Output the (x, y) coordinate of the center of the cell containing the given text.  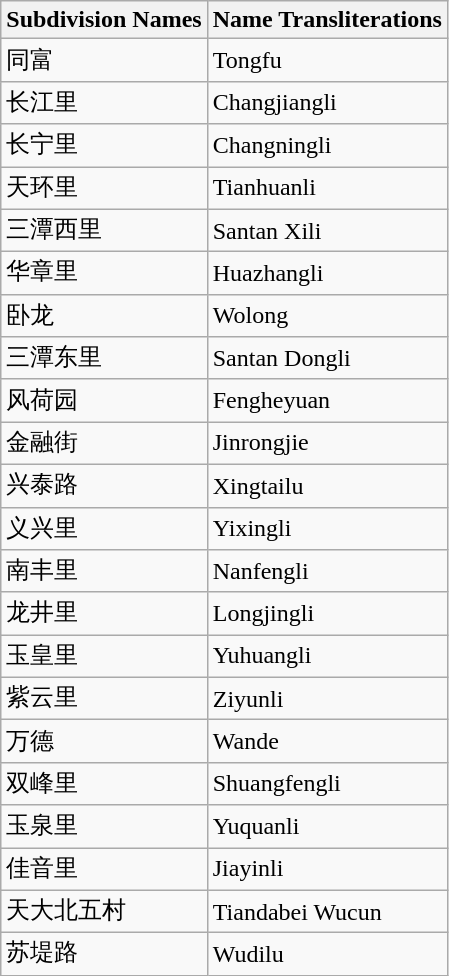
Wande (327, 742)
Nanfengli (327, 572)
Tianhuanli (327, 188)
万德 (104, 742)
南丰里 (104, 572)
Yixingli (327, 528)
卧龙 (104, 316)
Wolong (327, 316)
华章里 (104, 274)
Changjiangli (327, 102)
Ziyunli (327, 698)
Changningli (327, 146)
龙井里 (104, 614)
苏堤路 (104, 954)
三潭东里 (104, 358)
双峰里 (104, 784)
天大北五村 (104, 912)
Tongfu (327, 60)
Name Transliterations (327, 20)
Jinrongjie (327, 444)
Santan Dongli (327, 358)
玉泉里 (104, 826)
Jiayinli (327, 870)
金融街 (104, 444)
Huazhangli (327, 274)
Yuquanli (327, 826)
Tiandabei Wucun (327, 912)
风荷园 (104, 400)
三潭西里 (104, 230)
兴泰路 (104, 486)
同富 (104, 60)
玉皇里 (104, 656)
Xingtailu (327, 486)
紫云里 (104, 698)
Wudilu (327, 954)
Yuhuangli (327, 656)
Santan Xili (327, 230)
Subdivision Names (104, 20)
佳音里 (104, 870)
Shuangfengli (327, 784)
义兴里 (104, 528)
长江里 (104, 102)
长宁里 (104, 146)
天环里 (104, 188)
Fengheyuan (327, 400)
Longjingli (327, 614)
